Search for the cell housing the specified text and yield its [X, Y] center coordinate. 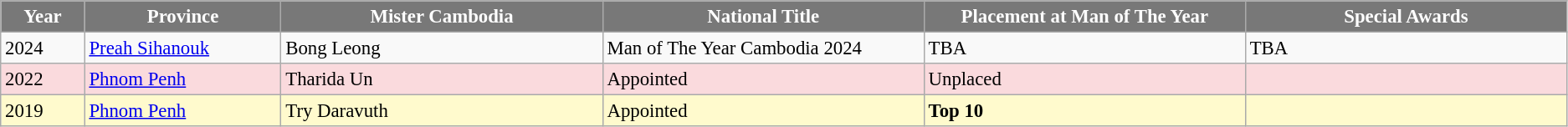
Bong Leong [442, 48]
Preah Sihanouk [182, 48]
2024 [43, 48]
National Title [763, 17]
Placement at Man of The Year [1084, 17]
Province [182, 17]
Top 10 [1084, 111]
Man of The Year Cambodia 2024 [763, 48]
Try Daravuth [442, 111]
Mister Cambodia [442, 17]
2022 [43, 79]
Unplaced [1084, 79]
Special Awards [1406, 17]
2019 [43, 111]
Year [43, 17]
Tharida Un [442, 79]
